Capture the cell that displays the provided text and extract its (X, Y) central coordinate. 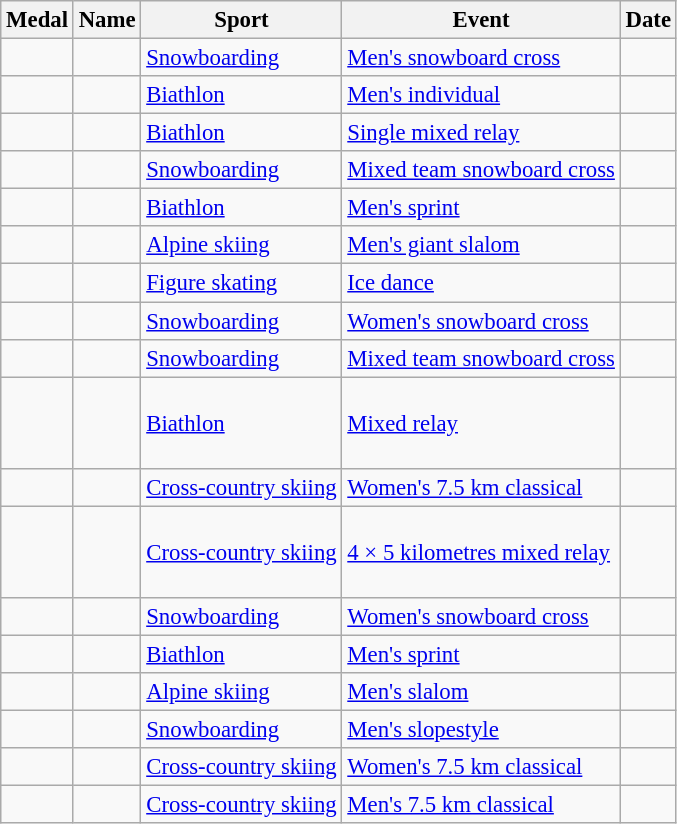
Ice dance (481, 283)
Men's snowboard cross (481, 58)
Men's individual (481, 95)
Date (648, 20)
Men's giant slalom (481, 245)
4 × 5 kilometres mixed relay (481, 552)
Sport (242, 20)
Mixed relay (481, 423)
Name (107, 20)
Men's 7.5 km classical (481, 805)
Men's slopestyle (481, 729)
Single mixed relay (481, 133)
Medal (38, 20)
Event (481, 20)
Men's slalom (481, 692)
Figure skating (242, 283)
